Detect which cell encompasses the target text, then output its (X, Y) center coordinate. 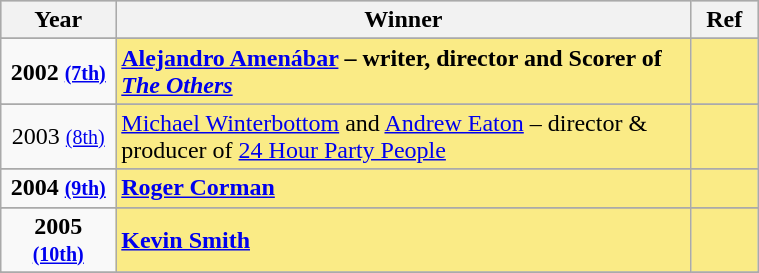
2004 (9th) (58, 188)
Year (58, 20)
2005 (10th) (58, 240)
Michael Winterbottom and Andrew Eaton – director & producer of 24 Hour Party People (404, 136)
2003 (8th) (58, 136)
Kevin Smith (404, 240)
Winner (404, 20)
Alejandro Amenábar – writer, director and Scorer of The Others (404, 72)
Roger Corman (404, 188)
Ref (724, 20)
2002 (7th) (58, 72)
